Scan for the cell matching the given text and deliver its [x, y] coordinate at center. 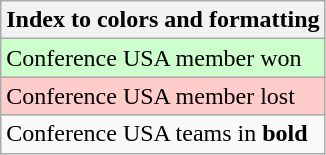
Conference USA member lost [163, 96]
Conference USA member won [163, 58]
Index to colors and formatting [163, 20]
Conference USA teams in bold [163, 134]
